Locate the cell with the specified text and output its [X, Y] center coordinate. 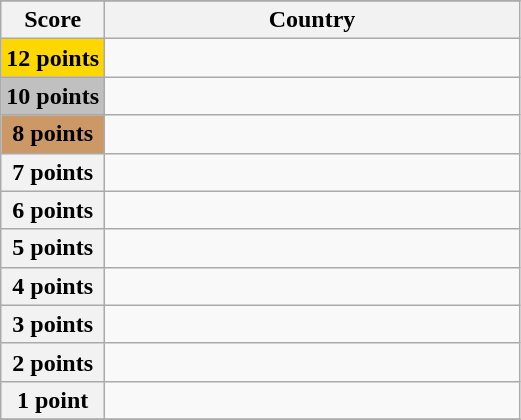
Score [53, 20]
8 points [53, 134]
1 point [53, 400]
10 points [53, 96]
6 points [53, 210]
12 points [53, 58]
5 points [53, 248]
7 points [53, 172]
Country [312, 20]
3 points [53, 324]
4 points [53, 286]
2 points [53, 362]
